Identify which cell holds the provided text, then report its (x, y) central coordinate. 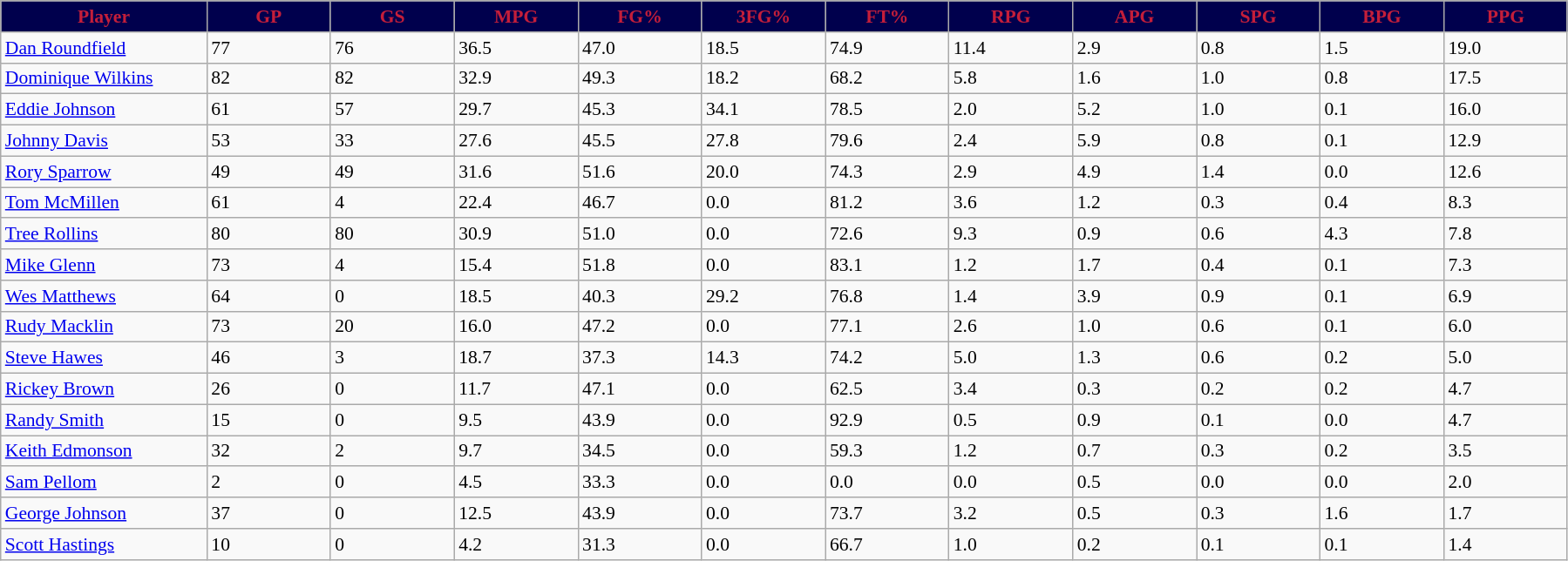
Eddie Johnson (105, 110)
Steve Hawes (105, 358)
MPG (516, 17)
7.8 (1505, 234)
73.7 (887, 513)
81.2 (887, 203)
18.2 (764, 78)
14.3 (764, 358)
66.7 (887, 544)
Wes Matthews (105, 296)
6.0 (1505, 327)
27.6 (516, 141)
31.6 (516, 172)
20 (392, 327)
12.6 (1505, 172)
12.9 (1505, 141)
3.9 (1135, 296)
64 (268, 296)
49.3 (640, 78)
15.4 (516, 265)
92.9 (887, 420)
1.5 (1382, 48)
Tree Rollins (105, 234)
5.2 (1135, 110)
27.8 (764, 141)
Keith Edmonson (105, 451)
0.7 (1135, 451)
8.3 (1505, 203)
32 (268, 451)
59.3 (887, 451)
29.2 (764, 296)
11.4 (1011, 48)
47.0 (640, 48)
74.9 (887, 48)
Randy Smith (105, 420)
78.5 (887, 110)
Rudy Macklin (105, 327)
45.3 (640, 110)
Tom McMillen (105, 203)
4.3 (1382, 234)
46.7 (640, 203)
3 (392, 358)
5.8 (1011, 78)
17.5 (1505, 78)
26 (268, 389)
Dan Roundfield (105, 48)
76 (392, 48)
37.3 (640, 358)
Rickey Brown (105, 389)
33.3 (640, 483)
9.5 (516, 420)
51.6 (640, 172)
79.6 (887, 141)
20.0 (764, 172)
4.9 (1135, 172)
4.2 (516, 544)
12.5 (516, 513)
7.3 (1505, 265)
74.3 (887, 172)
APG (1135, 17)
45.5 (640, 141)
76.8 (887, 296)
Player (105, 17)
29.7 (516, 110)
Sam Pellom (105, 483)
2.4 (1011, 141)
68.2 (887, 78)
32.9 (516, 78)
40.3 (640, 296)
Johnny Davis (105, 141)
77.1 (887, 327)
3FG% (764, 17)
83.1 (887, 265)
34.1 (764, 110)
51.0 (640, 234)
George Johnson (105, 513)
3.5 (1505, 451)
36.5 (516, 48)
RPG (1011, 17)
FT% (887, 17)
FG% (640, 17)
15 (268, 420)
SPG (1259, 17)
9.3 (1011, 234)
3.4 (1011, 389)
Rory Sparrow (105, 172)
PPG (1505, 17)
72.6 (887, 234)
31.3 (640, 544)
53 (268, 141)
3.6 (1011, 203)
46 (268, 358)
30.9 (516, 234)
9.7 (516, 451)
5.9 (1135, 141)
51.8 (640, 265)
Scott Hastings (105, 544)
GS (392, 17)
74.2 (887, 358)
62.5 (887, 389)
34.5 (640, 451)
4.5 (516, 483)
3.2 (1011, 513)
11.7 (516, 389)
1.3 (1135, 358)
77 (268, 48)
GP (268, 17)
37 (268, 513)
57 (392, 110)
Mike Glenn (105, 265)
2.6 (1011, 327)
22.4 (516, 203)
33 (392, 141)
19.0 (1505, 48)
47.1 (640, 389)
6.9 (1505, 296)
47.2 (640, 327)
18.7 (516, 358)
10 (268, 544)
BPG (1382, 17)
Dominique Wilkins (105, 78)
